For the text-containing cell, return its midpoint in (X, Y) coordinate format. 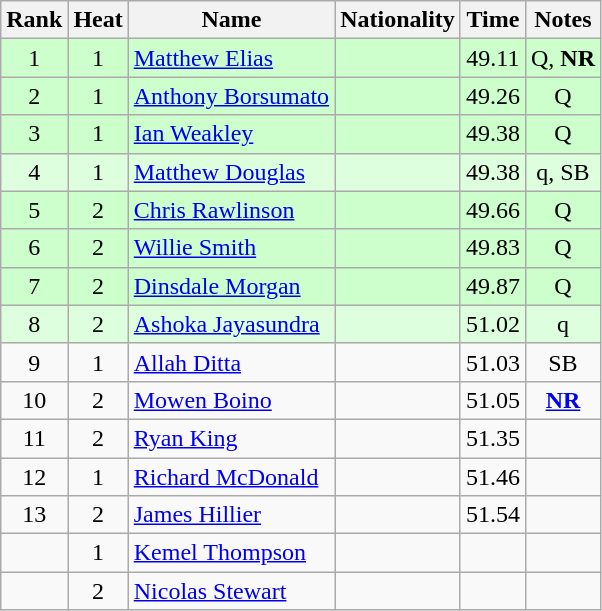
12 (34, 477)
51.54 (492, 515)
Allah Ditta (231, 362)
Time (492, 20)
11 (34, 438)
Richard McDonald (231, 477)
5 (34, 210)
51.03 (492, 362)
49.66 (492, 210)
Ashoka Jayasundra (231, 324)
q, SB (562, 172)
Ian Weakley (231, 134)
Rank (34, 20)
4 (34, 172)
Notes (562, 20)
NR (562, 400)
8 (34, 324)
q (562, 324)
SB (562, 362)
Anthony Borsumato (231, 96)
Matthew Douglas (231, 172)
Name (231, 20)
49.26 (492, 96)
7 (34, 286)
Dinsdale Morgan (231, 286)
49.11 (492, 58)
51.46 (492, 477)
Ryan King (231, 438)
49.87 (492, 286)
Heat (98, 20)
10 (34, 400)
6 (34, 248)
Q, NR (562, 58)
3 (34, 134)
51.05 (492, 400)
Mowen Boino (231, 400)
51.35 (492, 438)
Kemel Thompson (231, 553)
9 (34, 362)
13 (34, 515)
Chris Rawlinson (231, 210)
Willie Smith (231, 248)
Matthew Elias (231, 58)
49.83 (492, 248)
Nationality (398, 20)
James Hillier (231, 515)
51.02 (492, 324)
Nicolas Stewart (231, 591)
